Scan for the cell matching the given text and deliver its (x, y) coordinate at center. 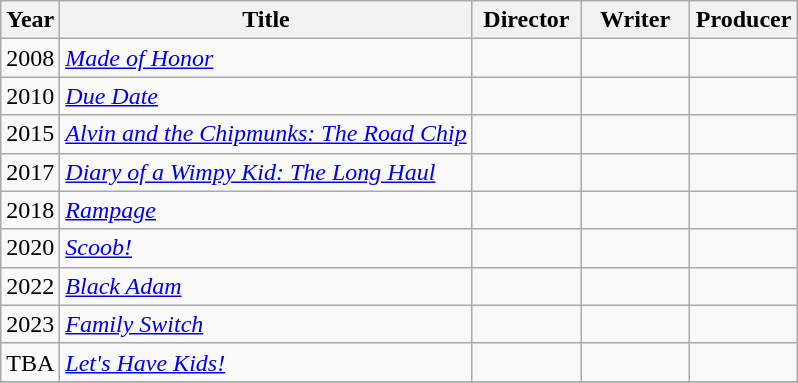
Producer (744, 20)
Director (526, 20)
Title (266, 20)
2020 (30, 248)
Alvin and the Chipmunks: The Road Chip (266, 134)
2018 (30, 210)
Scoob! (266, 248)
Black Adam (266, 286)
2015 (30, 134)
Due Date (266, 96)
Diary of a Wimpy Kid: The Long Haul (266, 172)
Year (30, 20)
Let's Have Kids! (266, 362)
2008 (30, 58)
2010 (30, 96)
Rampage (266, 210)
2023 (30, 324)
TBA (30, 362)
2022 (30, 286)
Writer (636, 20)
Made of Honor (266, 58)
Family Switch (266, 324)
2017 (30, 172)
